From the cell containing the given text, extract its center point as [x, y] coordinate. 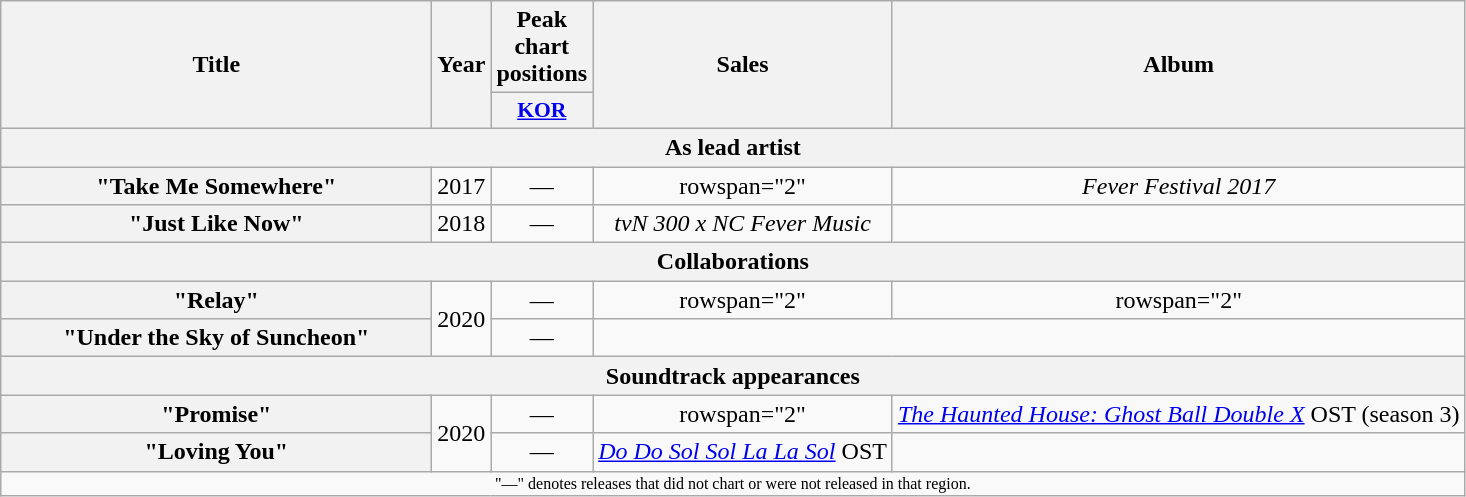
KOR [542, 111]
Year [462, 65]
"Promise" [216, 414]
Sales [743, 65]
As lead artist [733, 147]
"Just Like Now" [216, 224]
Peak chart positions [542, 47]
The Haunted House: Ghost Ball Double X OST (season 3) [1178, 414]
"Under the Sky of Suncheon" [216, 338]
"Loving You" [216, 452]
"—" denotes releases that did not chart or were not released in that region. [733, 483]
2017 [462, 185]
Collaborations [733, 262]
tvN 300 x NC Fever Music [743, 224]
Album [1178, 65]
Soundtrack appearances [733, 376]
Title [216, 65]
2018 [462, 224]
"Take Me Somewhere" [216, 185]
Do Do Sol Sol La La Sol OST [743, 452]
"Relay" [216, 300]
Fever Festival 2017 [1178, 185]
